Determine the [X, Y] coordinate at the center of the cell enclosing the given text.  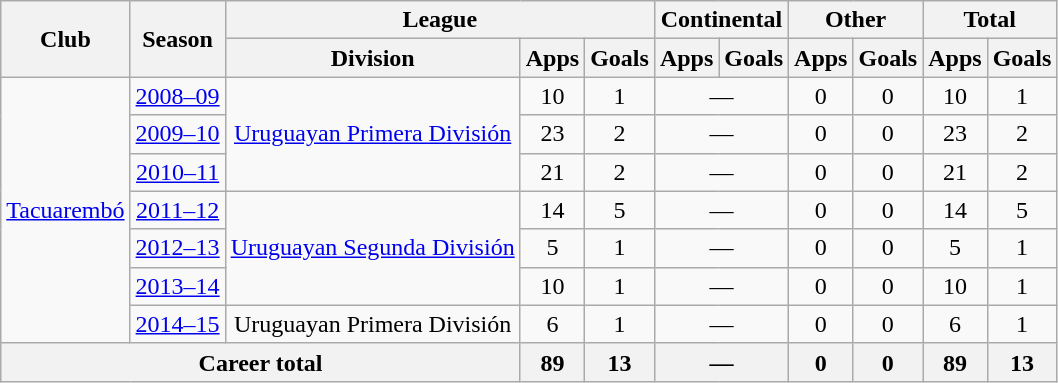
2012–13 [178, 248]
Total [990, 20]
2011–12 [178, 210]
2009–10 [178, 134]
2008–09 [178, 96]
Continental [721, 20]
2010–11 [178, 172]
Career total [260, 362]
League [440, 20]
Division [372, 58]
2013–14 [178, 286]
Club [66, 39]
Uruguayan Segunda División [372, 248]
2014–15 [178, 324]
Season [178, 39]
Other [856, 20]
Tacuarembó [66, 210]
